Determine the (x, y) coordinate at the center of the cell enclosing the given text.  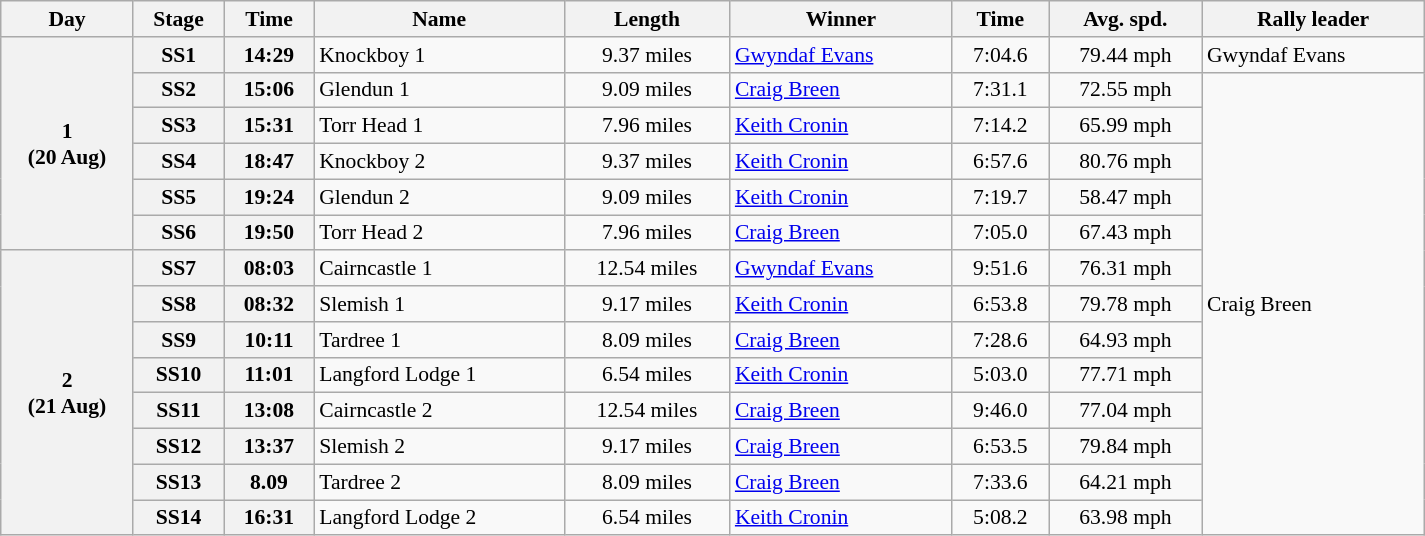
58.47 mph (1126, 197)
SS13 (178, 482)
SS4 (178, 162)
SS6 (178, 233)
9:51.6 (1000, 269)
15:06 (269, 90)
SS11 (178, 411)
Knockboy 1 (439, 55)
5:08.2 (1000, 518)
64.93 mph (1126, 340)
Day (68, 19)
Glendun 1 (439, 90)
SS3 (178, 126)
7:14.2 (1000, 126)
6:53.8 (1000, 304)
65.99 mph (1126, 126)
7:31.1 (1000, 90)
11:01 (269, 375)
Avg. spd. (1126, 19)
Glendun 2 (439, 197)
Cairncastle 1 (439, 269)
Tardree 1 (439, 340)
72.55 mph (1126, 90)
63.98 mph (1126, 518)
Slemish 1 (439, 304)
15:31 (269, 126)
1(20 Aug) (68, 144)
79.78 mph (1126, 304)
SS9 (178, 340)
SS5 (178, 197)
16:31 (269, 518)
7:19.7 (1000, 197)
Langford Lodge 2 (439, 518)
19:50 (269, 233)
Rally leader (1313, 19)
SS2 (178, 90)
7:28.6 (1000, 340)
10:11 (269, 340)
79.44 mph (1126, 55)
Torr Head 1 (439, 126)
7:33.6 (1000, 482)
Tardree 2 (439, 482)
SS8 (178, 304)
Length (647, 19)
Cairncastle 2 (439, 411)
64.21 mph (1126, 482)
SS1 (178, 55)
13:08 (269, 411)
79.84 mph (1126, 447)
Name (439, 19)
Winner (841, 19)
SS7 (178, 269)
5:03.0 (1000, 375)
77.04 mph (1126, 411)
67.43 mph (1126, 233)
18:47 (269, 162)
Langford Lodge 1 (439, 375)
13:37 (269, 447)
7:04.6 (1000, 55)
Stage (178, 19)
SS14 (178, 518)
Knockboy 2 (439, 162)
14:29 (269, 55)
SS12 (178, 447)
76.31 mph (1126, 269)
6:57.6 (1000, 162)
80.76 mph (1126, 162)
77.71 mph (1126, 375)
7:05.0 (1000, 233)
9:46.0 (1000, 411)
2(21 Aug) (68, 394)
08:03 (269, 269)
6:53.5 (1000, 447)
Torr Head 2 (439, 233)
Slemish 2 (439, 447)
8.09 (269, 482)
SS10 (178, 375)
08:32 (269, 304)
19:24 (269, 197)
